For the text-containing cell, return its midpoint in (X, Y) coordinate format. 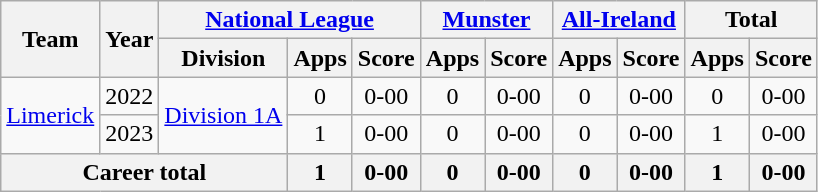
2022 (130, 96)
Division (224, 58)
2023 (130, 134)
Team (50, 39)
Munster (486, 20)
Limerick (50, 115)
Total (751, 20)
Career total (144, 172)
National League (290, 20)
Year (130, 39)
Division 1A (224, 115)
All-Ireland (619, 20)
